Detect which cell encompasses the target text, then output its [x, y] center coordinate. 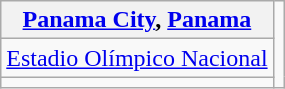
Estadio Olímpico Nacional [137, 58]
Panama City, Panama [137, 20]
